For the text-containing cell, return its midpoint in (X, Y) coordinate format. 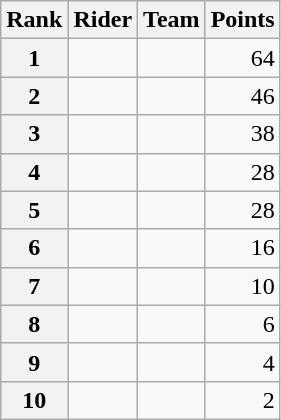
3 (34, 134)
1 (34, 58)
Team (172, 20)
8 (34, 324)
7 (34, 286)
64 (242, 58)
Rank (34, 20)
46 (242, 96)
16 (242, 248)
Rider (103, 20)
Points (242, 20)
5 (34, 210)
9 (34, 362)
38 (242, 134)
